Scan for the cell matching the given text and deliver its [X, Y] coordinate at center. 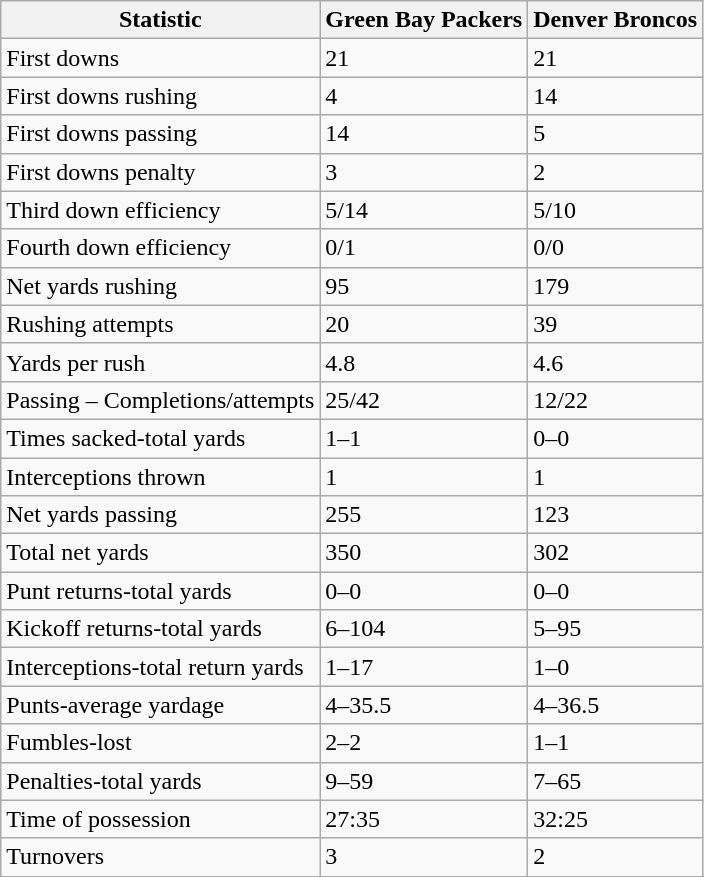
Denver Broncos [616, 20]
Statistic [160, 20]
First downs rushing [160, 96]
4–36.5 [616, 705]
255 [424, 515]
Net yards rushing [160, 286]
5/10 [616, 210]
95 [424, 286]
12/22 [616, 400]
123 [616, 515]
Time of possession [160, 819]
1–0 [616, 667]
302 [616, 553]
5 [616, 134]
Punt returns-total yards [160, 591]
27:35 [424, 819]
25/42 [424, 400]
2–2 [424, 743]
Passing – Completions/attempts [160, 400]
Fumbles-lost [160, 743]
Interceptions thrown [160, 477]
First downs [160, 58]
Total net yards [160, 553]
Turnovers [160, 857]
5/14 [424, 210]
350 [424, 553]
Rushing attempts [160, 324]
Yards per rush [160, 362]
4–35.5 [424, 705]
Third down efficiency [160, 210]
4.8 [424, 362]
4 [424, 96]
5–95 [616, 629]
Fourth down efficiency [160, 248]
Punts-average yardage [160, 705]
32:25 [616, 819]
Penalties-total yards [160, 781]
Green Bay Packers [424, 20]
179 [616, 286]
0/0 [616, 248]
Times sacked-total yards [160, 438]
0/1 [424, 248]
First downs penalty [160, 172]
Kickoff returns-total yards [160, 629]
9–59 [424, 781]
1–17 [424, 667]
20 [424, 324]
Interceptions-total return yards [160, 667]
6–104 [424, 629]
4.6 [616, 362]
Net yards passing [160, 515]
7–65 [616, 781]
First downs passing [160, 134]
39 [616, 324]
